Extract the (x, y) coordinate from the center of the cell holding the provided text.  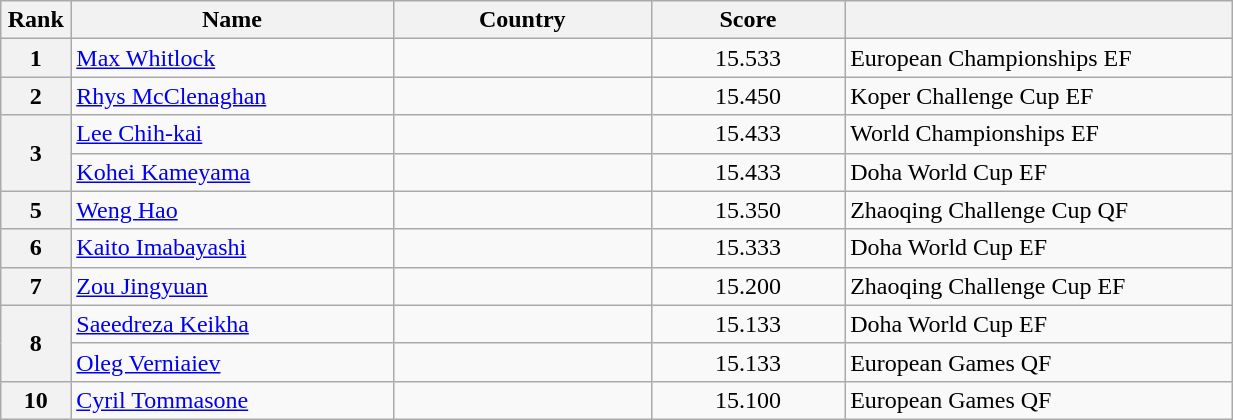
Oleg Verniaiev (232, 362)
15.533 (748, 58)
European Championships EF (1038, 58)
2 (36, 96)
Saeedreza Keikha (232, 324)
Cyril Tommasone (232, 400)
Rhys McClenaghan (232, 96)
Score (748, 20)
6 (36, 248)
World Championships EF (1038, 134)
Koper Challenge Cup EF (1038, 96)
Name (232, 20)
Kaito Imabayashi (232, 248)
Zou Jingyuan (232, 286)
Zhaoqing Challenge Cup EF (1038, 286)
5 (36, 210)
3 (36, 153)
7 (36, 286)
8 (36, 343)
Kohei Kameyama (232, 172)
Max Whitlock (232, 58)
10 (36, 400)
Zhaoqing Challenge Cup QF (1038, 210)
Lee Chih-kai (232, 134)
15.333 (748, 248)
Country (522, 20)
15.200 (748, 286)
Weng Hao (232, 210)
15.100 (748, 400)
15.450 (748, 96)
1 (36, 58)
15.350 (748, 210)
Rank (36, 20)
